For the text-containing cell, return its midpoint in (x, y) coordinate format. 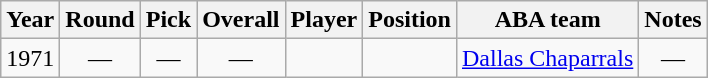
Overall (241, 20)
ABA team (547, 20)
Pick (168, 20)
Round (100, 20)
Notes (673, 20)
1971 (30, 58)
Dallas Chaparrals (547, 58)
Player (324, 20)
Year (30, 20)
Position (410, 20)
